Output the (x, y) coordinate of the center of the cell containing the given text.  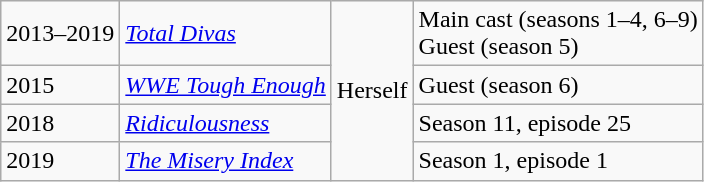
Total Divas (226, 34)
2019 (60, 161)
WWE Tough Enough (226, 85)
2015 (60, 85)
Herself (372, 90)
Season 11, episode 25 (558, 123)
Guest (season 6) (558, 85)
The Misery Index (226, 161)
Ridiculousness (226, 123)
2013–2019 (60, 34)
2018 (60, 123)
Season 1, episode 1 (558, 161)
Main cast (seasons 1–4, 6–9)Guest (season 5) (558, 34)
